Capture the cell that displays the provided text and extract its (x, y) central coordinate. 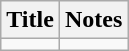
Notes (93, 20)
Title (30, 20)
